Search for the cell housing the specified text and yield its [x, y] center coordinate. 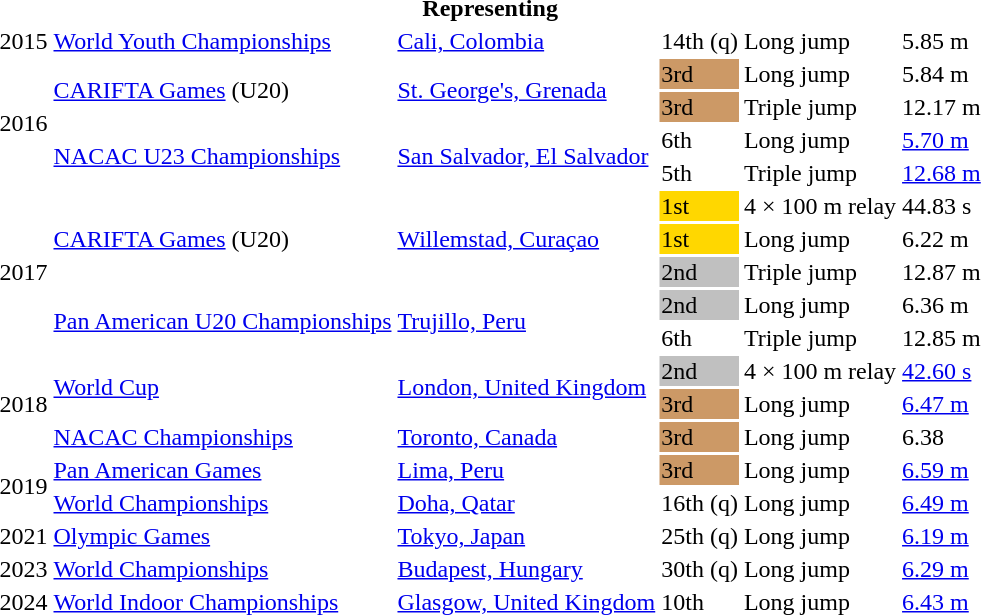
Trujillo, Peru [526, 322]
Willemstad, Curaçao [526, 239]
Doha, Qatar [526, 503]
San Salvador, El Salvador [526, 156]
25th (q) [700, 536]
Budapest, Hungary [526, 569]
World Youth Championships [222, 41]
NACAC Championships [222, 437]
Olympic Games [222, 536]
London, United Kingdom [526, 388]
14th (q) [700, 41]
16th (q) [700, 503]
World Cup [222, 388]
30th (q) [700, 569]
NACAC U23 Championships [222, 156]
Lima, Peru [526, 470]
5th [700, 173]
Pan American Games [222, 470]
Toronto, Canada [526, 437]
Tokyo, Japan [526, 536]
Pan American U20 Championships [222, 322]
St. George's, Grenada [526, 90]
Cali, Colombia [526, 41]
